Identify which cell holds the provided text, then report its [x, y] central coordinate. 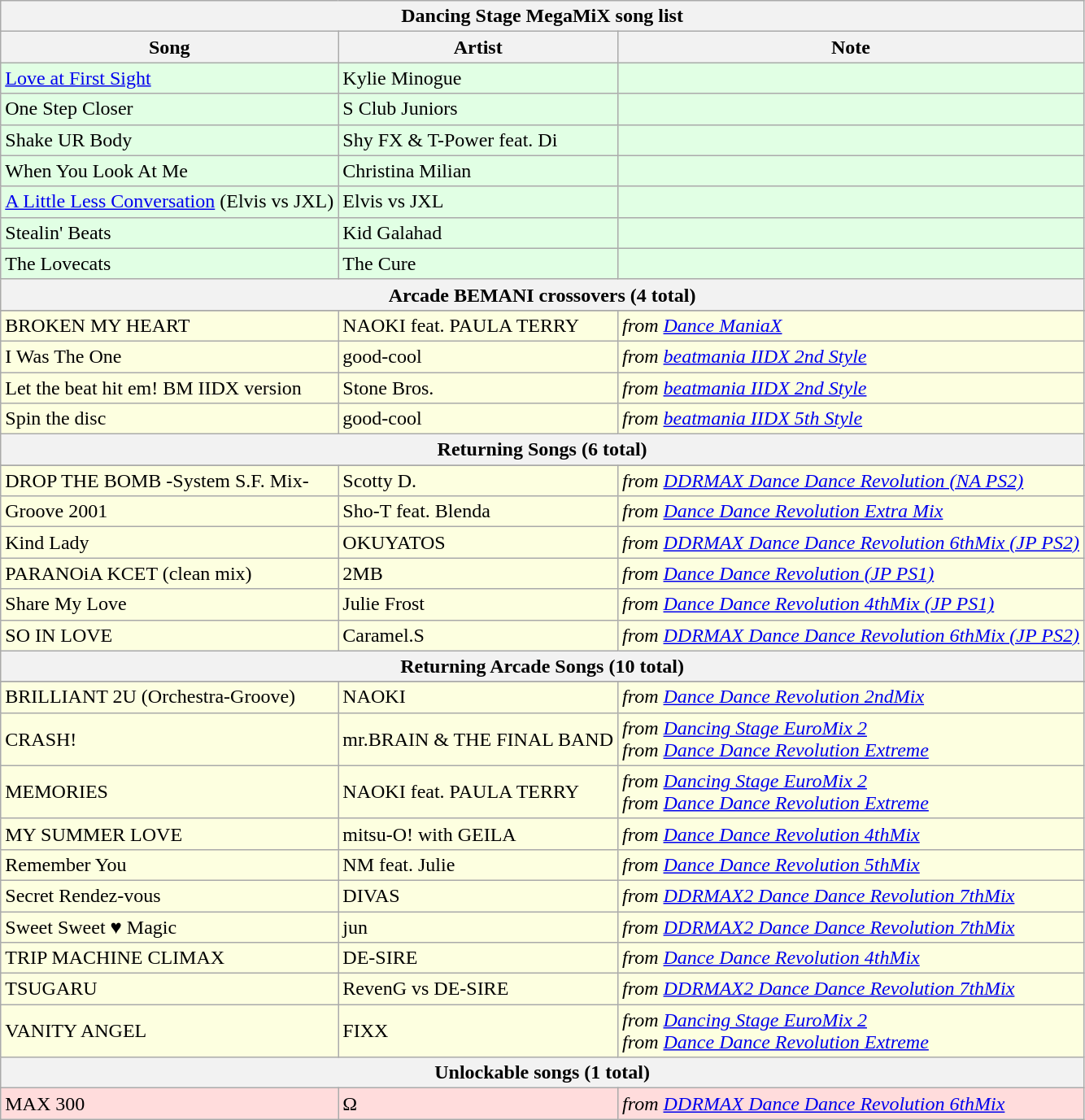
Stone Bros. [478, 388]
BROKEN MY HEART [169, 325]
One Step Closer [169, 109]
Returning Songs (6 total) [542, 450]
FIXX [478, 1031]
Share My Love [169, 604]
VANITY ANGEL [169, 1031]
Groove 2001 [169, 512]
TRIP MACHINE CLIMAX [169, 958]
Let the beat hit em! BM IIDX version [169, 388]
Julie Frost [478, 604]
Love at First Sight [169, 78]
from Dance Dance Revolution 4thMix (JP PS1) [851, 604]
jun [478, 926]
Unlockable songs (1 total) [542, 1073]
Sho-T feat. Blenda [478, 512]
from Dance Dance Revolution 5thMix [851, 865]
Sweet Sweet ♥ Magic [169, 926]
from Dance Dance Revolution 2ndMix [851, 697]
Spin the disc [169, 419]
Artist [478, 47]
CRASH! [169, 739]
mr.BRAIN & THE FINAL BAND [478, 739]
NM feat. Julie [478, 865]
SO IN LOVE [169, 635]
The Lovecats [169, 264]
Song [169, 47]
When You Look At Me [169, 171]
Elvis vs JXL [478, 202]
Dancing Stage MegaMiX song list [542, 16]
A Little Less Conversation (Elvis vs JXL) [169, 202]
PARANOiA KCET (clean mix) [169, 573]
Christina Milian [478, 171]
The Cure [478, 264]
Stealin' Beats [169, 233]
DE-SIRE [478, 958]
S Club Juniors [478, 109]
BRILLIANT 2U (Orchestra-Groove) [169, 697]
NAOKI [478, 697]
Kid Galahad [478, 233]
DIVAS [478, 896]
I Was The One [169, 356]
Note [851, 47]
Shake UR Body [169, 140]
Kylie Minogue [478, 78]
from Dance Dance Revolution Extra Mix [851, 512]
Scotty D. [478, 481]
from Dance ManiaX [851, 325]
Shy FX & T-Power feat. Di [478, 140]
MEMORIES [169, 792]
2MB [478, 573]
from DDRMAX Dance Dance Revolution (NA PS2) [851, 481]
RevenG vs DE-SIRE [478, 989]
Returning Arcade Songs (10 total) [542, 666]
MY SUMMER LOVE [169, 834]
Caramel.S [478, 635]
from beatmania IIDX 5th Style [851, 419]
DROP THE BOMB -System S.F. Mix- [169, 481]
OKUYATOS [478, 543]
Arcade BEMANI crossovers (4 total) [542, 294]
MAX 300 [169, 1104]
Remember You [169, 865]
Kind Lady [169, 543]
from DDRMAX Dance Dance Revolution 6thMix [851, 1104]
TSUGARU [169, 989]
mitsu-O! with GEILA [478, 834]
Secret Rendez-vous [169, 896]
from Dance Dance Revolution (JP PS1) [851, 573]
Ω [478, 1104]
